Locate the cell with the specified text and output its (X, Y) center coordinate. 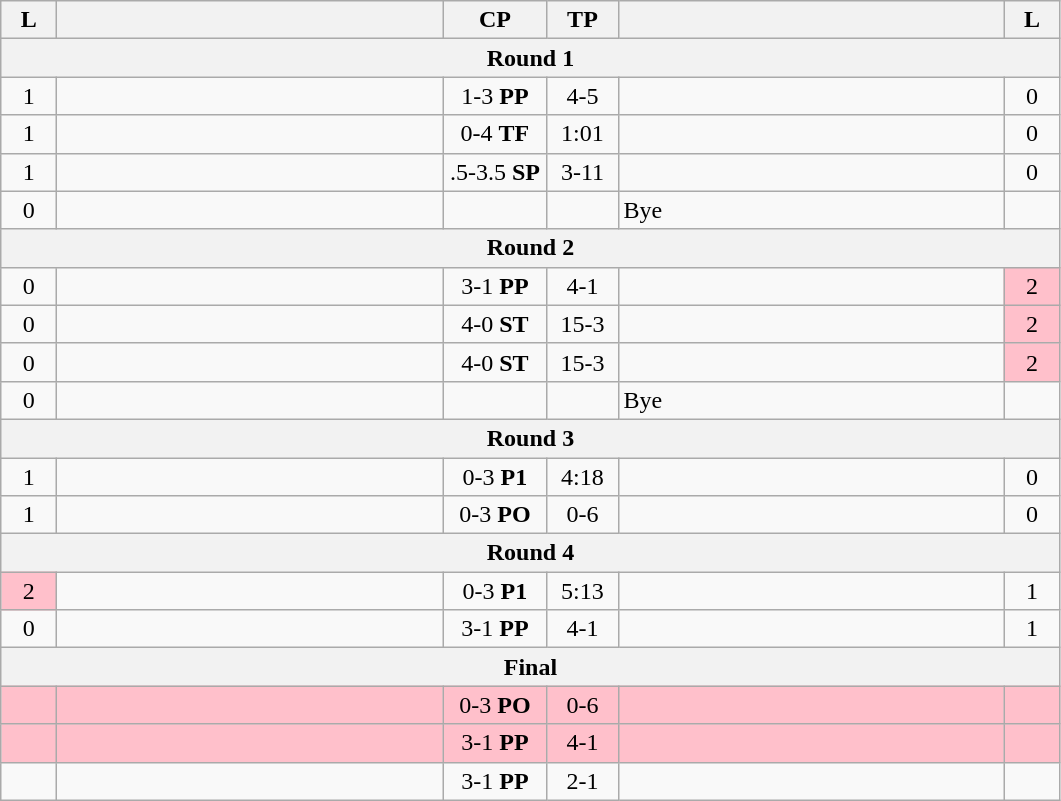
2-1 (582, 781)
4:18 (582, 477)
Final (530, 667)
3-11 (582, 172)
0-4 TF (495, 134)
CP (495, 20)
1-3 PP (495, 96)
Round 2 (530, 248)
Round 1 (530, 58)
Round 3 (530, 438)
TP (582, 20)
5:13 (582, 591)
1:01 (582, 134)
4-5 (582, 96)
Round 4 (530, 553)
.5-3.5 SP (495, 172)
